Capture the cell that displays the provided text and extract its (x, y) central coordinate. 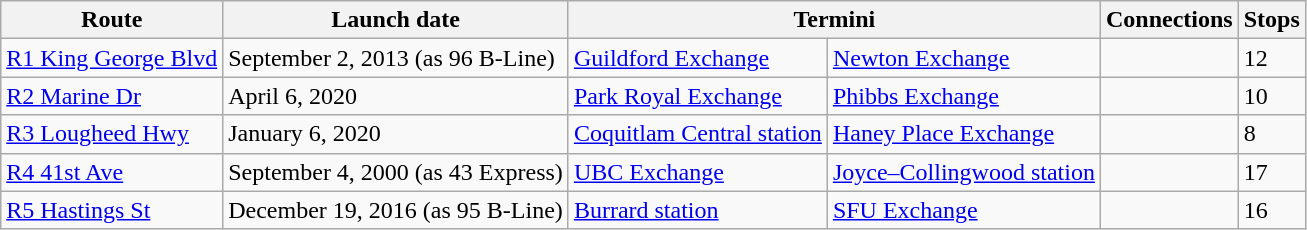
8 (1272, 134)
Haney Place Exchange (964, 134)
Launch date (396, 20)
12 (1272, 58)
April 6, 2020 (396, 96)
Route (112, 20)
Phibbs Exchange (964, 96)
R4 41st Ave (112, 172)
Joyce–Collingwood station (964, 172)
SFU Exchange (964, 210)
Park Royal Exchange (698, 96)
December 19, 2016 (as 95 B-Line) (396, 210)
January 6, 2020 (396, 134)
UBC Exchange (698, 172)
Newton Exchange (964, 58)
Burrard station (698, 210)
Connections (1169, 20)
Guildford Exchange (698, 58)
Coquitlam Central station (698, 134)
10 (1272, 96)
17 (1272, 172)
16 (1272, 210)
September 4, 2000 (as 43 Express) (396, 172)
R2 Marine Dr (112, 96)
Termini (834, 20)
R1 King George Blvd (112, 58)
R5 Hastings St (112, 210)
Stops (1272, 20)
September 2, 2013 (as 96 B-Line) (396, 58)
R3 Lougheed Hwy (112, 134)
